Identify which cell holds the provided text, then report its [X, Y] central coordinate. 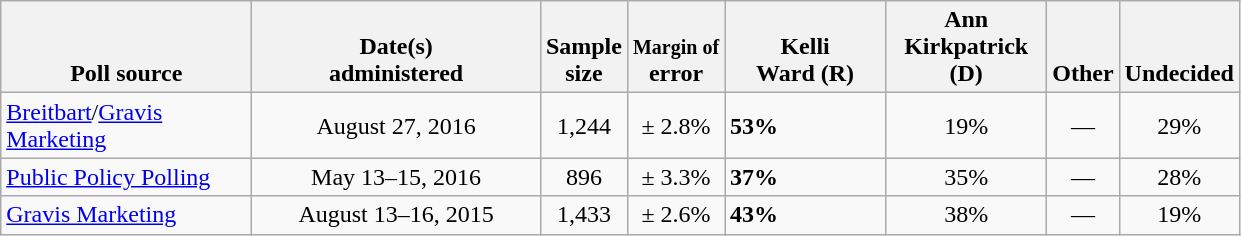
± 3.3% [676, 177]
28% [1179, 177]
Public Policy Polling [126, 177]
AnnKirkpatrick (D) [966, 47]
± 2.8% [676, 126]
Undecided [1179, 47]
35% [966, 177]
53% [806, 126]
± 2.6% [676, 215]
1,244 [584, 126]
38% [966, 215]
29% [1179, 126]
Gravis Marketing [126, 215]
Breitbart/Gravis Marketing [126, 126]
43% [806, 215]
Samplesize [584, 47]
May 13–15, 2016 [396, 177]
Poll source [126, 47]
Other [1083, 47]
August 27, 2016 [396, 126]
KelliWard (R) [806, 47]
August 13–16, 2015 [396, 215]
1,433 [584, 215]
896 [584, 177]
37% [806, 177]
Date(s)administered [396, 47]
Margin oferror [676, 47]
